Find where the given text appears and provide that cell's center as (x, y) coordinate. 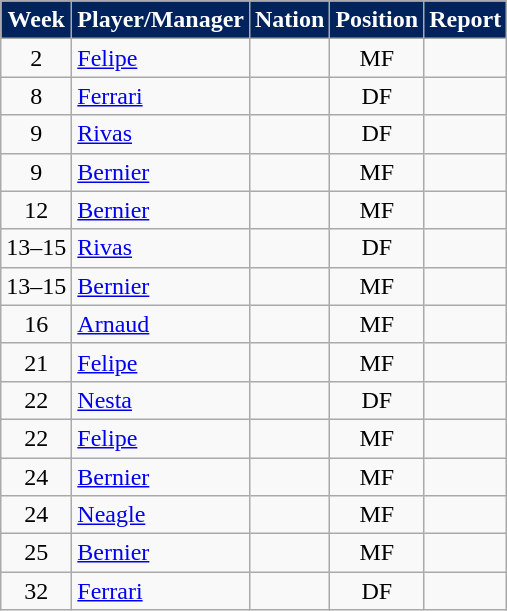
Report (466, 20)
Neagle (161, 515)
21 (36, 362)
Arnaud (161, 324)
16 (36, 324)
Player/Manager (161, 20)
2 (36, 58)
Nation (289, 20)
12 (36, 210)
Week (36, 20)
8 (36, 96)
Nesta (161, 400)
32 (36, 591)
Position (377, 20)
25 (36, 553)
